Identify which cell holds the provided text, then report its (X, Y) central coordinate. 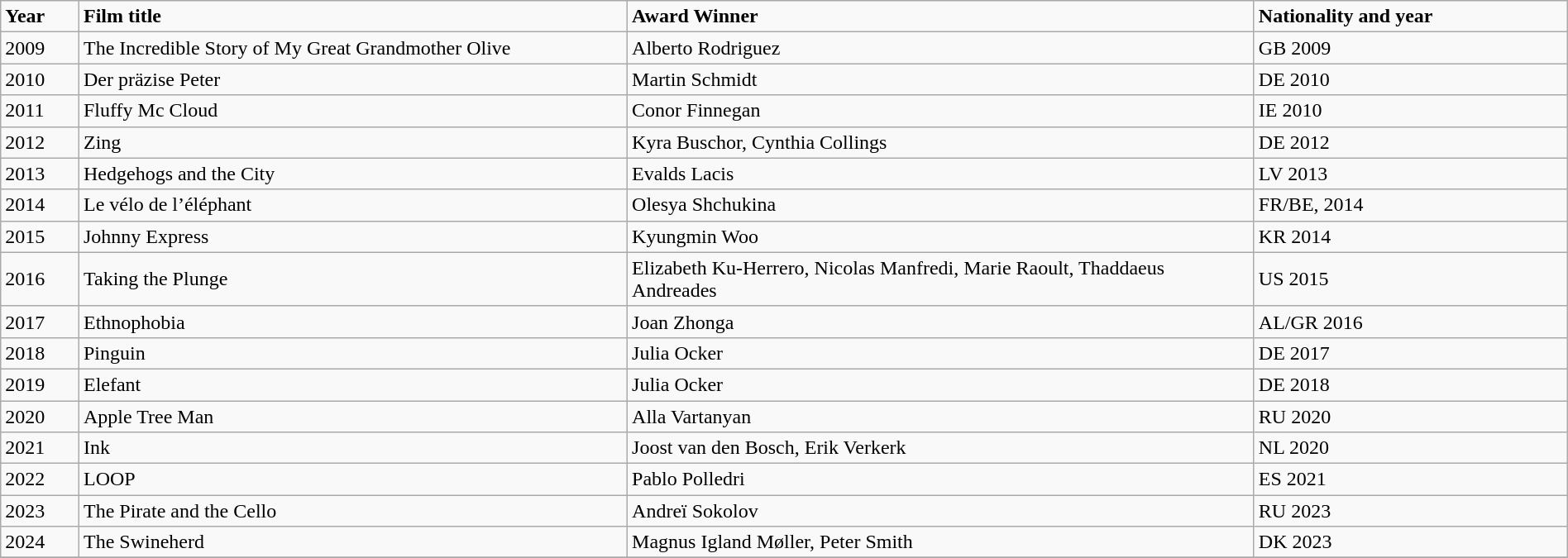
2021 (40, 448)
Pablo Polledri (941, 479)
Zing (352, 142)
DE 2012 (1411, 142)
Taking the Plunge (352, 279)
FR/BE, 2014 (1411, 205)
Apple Tree Man (352, 416)
DK 2023 (1411, 542)
DE 2010 (1411, 79)
DE 2017 (1411, 353)
Olesya Shchukina (941, 205)
2011 (40, 111)
2014 (40, 205)
2016 (40, 279)
Pinguin (352, 353)
Hedgehogs and the City (352, 174)
2020 (40, 416)
Alla Vartanyan (941, 416)
Alberto Rodriguez (941, 48)
KR 2014 (1411, 236)
The Pirate and the Cello (352, 511)
2018 (40, 353)
Andreï Sokolov (941, 511)
RU 2023 (1411, 511)
NL 2020 (1411, 448)
2015 (40, 236)
2019 (40, 384)
Fluffy Mc Cloud (352, 111)
Elefant (352, 384)
ES 2021 (1411, 479)
Der präzise Peter (352, 79)
Martin Schmidt (941, 79)
Joost van den Bosch, Erik Verkerk (941, 448)
Magnus Igland Møller, Peter Smith (941, 542)
The Swineherd (352, 542)
2022 (40, 479)
Nationality and year (1411, 17)
2013 (40, 174)
Ink (352, 448)
2012 (40, 142)
GB 2009 (1411, 48)
The Incredible Story of My Great Grandmother Olive (352, 48)
DE 2018 (1411, 384)
Evalds Lacis (941, 174)
LV 2013 (1411, 174)
2009 (40, 48)
Award Winner (941, 17)
Year (40, 17)
LOOP (352, 479)
Joan Zhonga (941, 322)
Film title (352, 17)
2024 (40, 542)
2017 (40, 322)
Le vélo de l’éléphant (352, 205)
Johnny Express (352, 236)
Kyungmin Woo (941, 236)
Ethnophobia (352, 322)
Elizabeth Ku-Herrero, Nicolas Manfredi, Marie Raoult, Thaddaeus Andreades (941, 279)
2010 (40, 79)
Kyra Buschor, Cynthia Collings (941, 142)
AL/GR 2016 (1411, 322)
US 2015 (1411, 279)
IE 2010 (1411, 111)
RU 2020 (1411, 416)
Conor Finnegan (941, 111)
2023 (40, 511)
